Return the [X, Y] coordinate for the center point of the cell that contains the specified text.  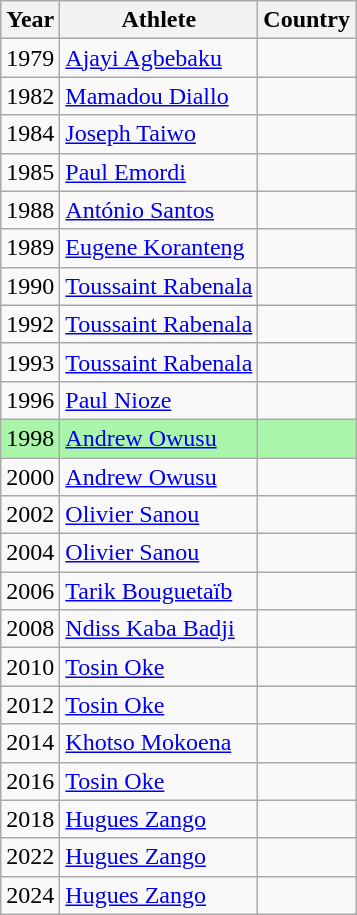
1985 [30, 172]
1988 [30, 210]
António Santos [159, 210]
Athlete [159, 20]
2022 [30, 857]
2018 [30, 819]
2002 [30, 515]
Tarik Bouguetaïb [159, 591]
1992 [30, 324]
1989 [30, 248]
1998 [30, 438]
Joseph Taiwo [159, 134]
Khotso Mokoena [159, 743]
1990 [30, 286]
Paul Emordi [159, 172]
2012 [30, 705]
Country [307, 20]
2010 [30, 667]
2014 [30, 743]
Ajayi Agbebaku [159, 58]
1979 [30, 58]
1984 [30, 134]
2008 [30, 629]
Ndiss Kaba Badji [159, 629]
1982 [30, 96]
1996 [30, 400]
Paul Nioze [159, 400]
Mamadou Diallo [159, 96]
2024 [30, 895]
Eugene Koranteng [159, 248]
1993 [30, 362]
2000 [30, 477]
2016 [30, 781]
Year [30, 20]
2006 [30, 591]
2004 [30, 553]
